Capture the cell that displays the provided text and extract its (X, Y) central coordinate. 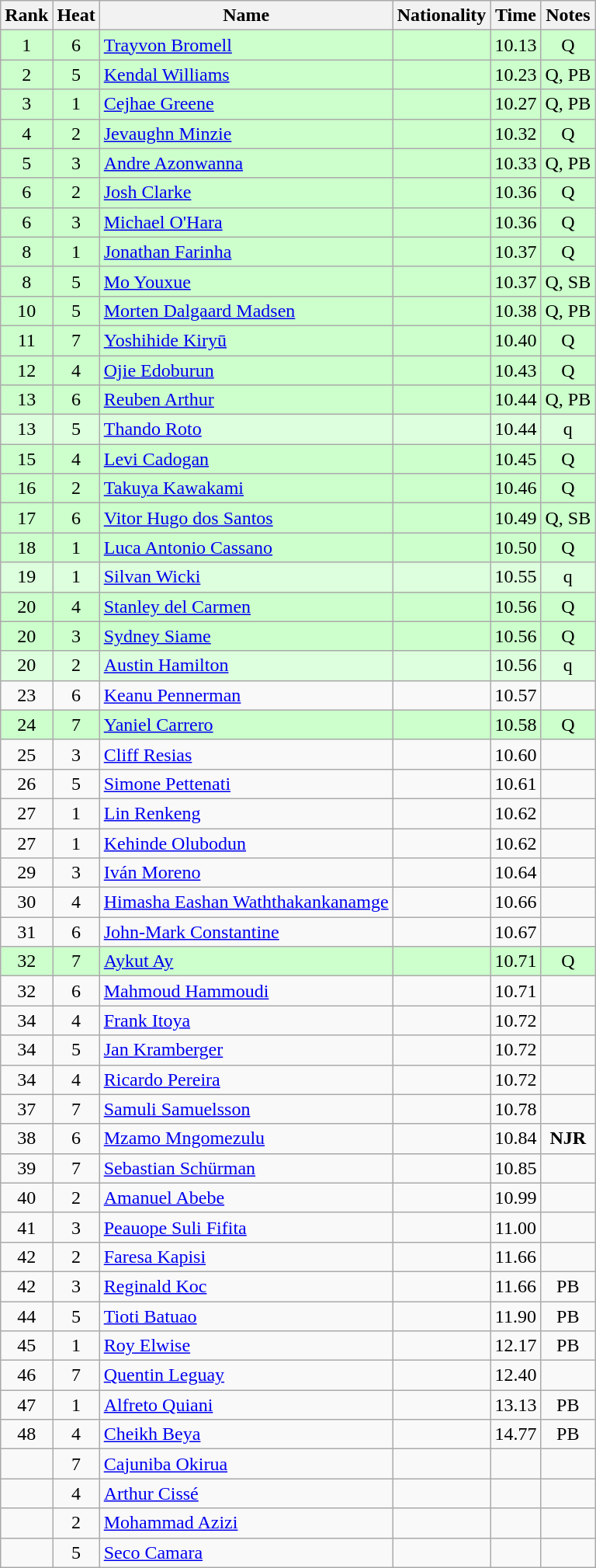
13.13 (515, 1405)
38 (26, 1139)
Simone Pettenati (246, 784)
Arthur Cissé (246, 1493)
10.45 (515, 459)
Sydney Siame (246, 636)
25 (26, 754)
Silvan Wicki (246, 577)
Alfreto Quiani (246, 1405)
Seco Camara (246, 1552)
10.50 (515, 548)
12.17 (515, 1346)
Tioti Batuao (246, 1316)
46 (26, 1375)
Jonathan Farinha (246, 252)
Mohammad Azizi (246, 1523)
10.99 (515, 1198)
Ricardo Pereira (246, 1080)
10.84 (515, 1139)
John-Mark Constantine (246, 932)
Name (246, 16)
Jan Kramberger (246, 1050)
12.40 (515, 1375)
Cliff Resias (246, 754)
Thando Roto (246, 429)
10.43 (515, 370)
10 (26, 311)
Keanu Pennerman (246, 695)
Mo Youxue (246, 281)
16 (26, 488)
Yoshihide Kiryū (246, 340)
10.55 (515, 577)
Reuben Arthur (246, 400)
Nationality (442, 16)
10.32 (515, 134)
Takuya Kawakami (246, 488)
37 (26, 1109)
10.58 (515, 725)
Heat (76, 16)
Samuli Samuelsson (246, 1109)
Frank Itoya (246, 1020)
Stanley del Carmen (246, 607)
Cheikh Beya (246, 1434)
23 (26, 695)
10.40 (515, 340)
10.33 (515, 163)
10.49 (515, 518)
29 (26, 873)
Himasha Eashan Waththakankanamge (246, 902)
Kendal Williams (246, 75)
10.78 (515, 1109)
Yaniel Carrero (246, 725)
10.27 (515, 104)
17 (26, 518)
48 (26, 1434)
Time (515, 16)
Austin Hamilton (246, 666)
Sebastian Schürman (246, 1168)
Andre Azonwanna (246, 163)
Faresa Kapisi (246, 1257)
19 (26, 577)
Rank (26, 16)
10.85 (515, 1168)
NJR (568, 1139)
10.13 (515, 45)
Levi Cadogan (246, 459)
Josh Clarke (246, 193)
Mzamo Mngomezulu (246, 1139)
Peauope Suli Fifita (246, 1227)
14.77 (515, 1434)
10.38 (515, 311)
11 (26, 340)
11.00 (515, 1227)
Morten Dalgaard Madsen (246, 311)
11.90 (515, 1316)
Trayvon Bromell (246, 45)
24 (26, 725)
Roy Elwise (246, 1346)
10.67 (515, 932)
47 (26, 1405)
Lin Renkeng (246, 813)
15 (26, 459)
Vitor Hugo dos Santos (246, 518)
40 (26, 1198)
10.23 (515, 75)
31 (26, 932)
30 (26, 902)
Michael O'Hara (246, 222)
Luca Antonio Cassano (246, 548)
Iván Moreno (246, 873)
26 (26, 784)
12 (26, 370)
Notes (568, 16)
Aykut Ay (246, 961)
41 (26, 1227)
Amanuel Abebe (246, 1198)
10.66 (515, 902)
10.61 (515, 784)
Cejhae Greene (246, 104)
Reginald Koc (246, 1286)
10.46 (515, 488)
Mahmoud Hammoudi (246, 991)
10.57 (515, 695)
10.64 (515, 873)
Cajuniba Okirua (246, 1464)
10.60 (515, 754)
Ojie Edoburun (246, 370)
39 (26, 1168)
44 (26, 1316)
Kehinde Olubodun (246, 843)
45 (26, 1346)
Quentin Leguay (246, 1375)
Jevaughn Minzie (246, 134)
18 (26, 548)
